Output the (X, Y) coordinate of the center of the cell containing the given text.  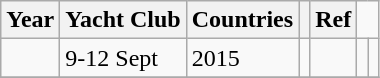
Ref (334, 20)
Year (30, 20)
Yacht Club (123, 20)
2015 (242, 58)
9-12 Sept (123, 58)
Countries (242, 20)
